Return (X, Y) of the center of cell containing provided text 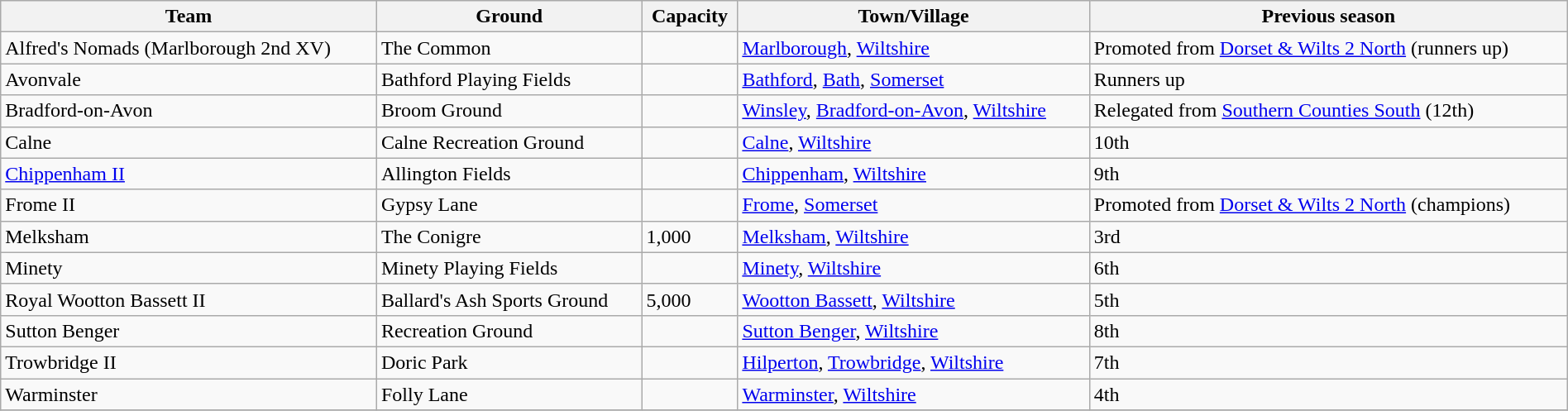
10th (1328, 142)
Gypsy Lane (509, 205)
Ballard's Ash Sports Ground (509, 299)
Previous season (1328, 17)
Calne, Wiltshire (913, 142)
Hilperton, Trowbridge, Wiltshire (913, 362)
Wootton Bassett, Wiltshire (913, 299)
9th (1328, 174)
Avonvale (189, 79)
Melksham (189, 237)
Minety, Wiltshire (913, 268)
Team (189, 17)
Warminster, Wiltshire (913, 394)
The Conigre (509, 237)
Warminster (189, 394)
Minety (189, 268)
Sutton Benger, Wiltshire (913, 331)
Sutton Benger (189, 331)
Runners up (1328, 79)
Folly Lane (509, 394)
Trowbridge II (189, 362)
Marlborough, Wiltshire (913, 48)
Winsley, Bradford-on-Avon, Wiltshire (913, 111)
Frome, Somerset (913, 205)
Alfred's Nomads (Marlborough 2nd XV) (189, 48)
1,000 (690, 237)
7th (1328, 362)
5,000 (690, 299)
3rd (1328, 237)
The Common (509, 48)
Royal Wootton Bassett II (189, 299)
Chippenham, Wiltshire (913, 174)
Calne (189, 142)
Capacity (690, 17)
Relegated from Southern Counties South (12th) (1328, 111)
Ground (509, 17)
Bradford-on-Avon (189, 111)
Frome II (189, 205)
Calne Recreation Ground (509, 142)
Promoted from Dorset & Wilts 2 North (runners up) (1328, 48)
Chippenham II (189, 174)
Recreation Ground (509, 331)
Melksham, Wiltshire (913, 237)
Minety Playing Fields (509, 268)
Broom Ground (509, 111)
5th (1328, 299)
Doric Park (509, 362)
4th (1328, 394)
Promoted from Dorset & Wilts 2 North (champions) (1328, 205)
Bathford Playing Fields (509, 79)
Allington Fields (509, 174)
Bathford, Bath, Somerset (913, 79)
8th (1328, 331)
6th (1328, 268)
Town/Village (913, 17)
